Output the (x, y) coordinate of the center of the cell containing the given text.  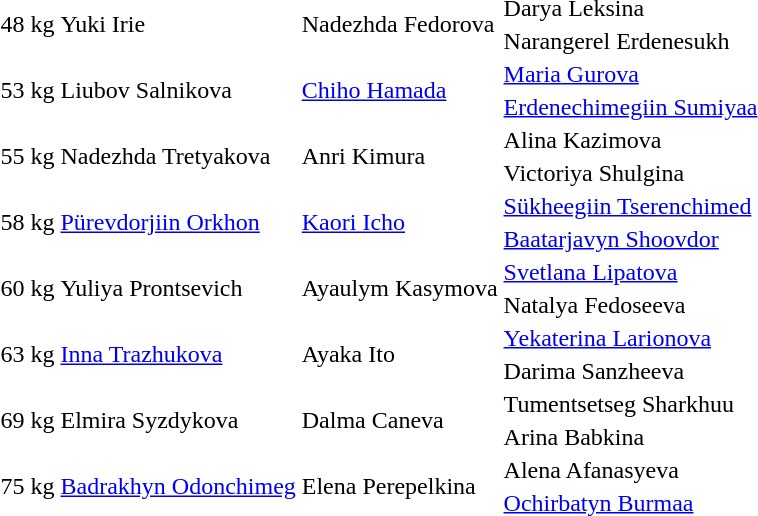
Ayaka Ito (400, 354)
Chiho Hamada (400, 90)
Anri Kimura (400, 156)
Pürevdorjiin Orkhon (178, 222)
Yuliya Prontsevich (178, 288)
Dalma Caneva (400, 420)
Ayaulym Kasymova (400, 288)
Nadezhda Tretyakova (178, 156)
Elmira Syzdykova (178, 420)
Liubov Salnikova (178, 90)
Kaori Icho (400, 222)
Inna Trazhukova (178, 354)
